Return the [x, y] coordinate for the center point of the cell that contains the specified text.  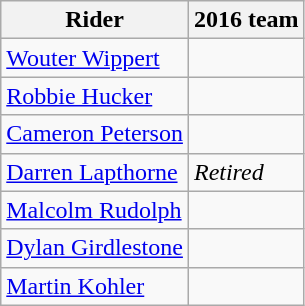
Wouter Wippert [95, 58]
Martin Kohler [95, 286]
Cameron Peterson [95, 134]
2016 team [246, 20]
Retired [246, 172]
Robbie Hucker [95, 96]
Dylan Girdlestone [95, 248]
Rider [95, 20]
Darren Lapthorne [95, 172]
Malcolm Rudolph [95, 210]
